Extract the [x, y] coordinate from the center of the cell holding the provided text.  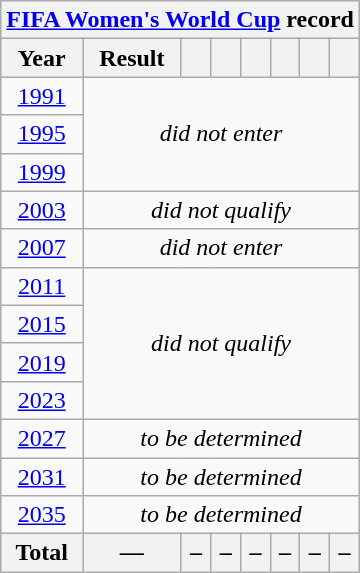
2011 [42, 286]
2003 [42, 210]
FIFA Women's World Cup record [180, 20]
— [132, 553]
2031 [42, 477]
2015 [42, 324]
2019 [42, 362]
1999 [42, 172]
2023 [42, 400]
1991 [42, 96]
2035 [42, 515]
2027 [42, 438]
Year [42, 58]
1995 [42, 134]
Result [132, 58]
Total [42, 553]
2007 [42, 248]
